Provide the (x, y) coordinate of the cell's center where the given text is located.  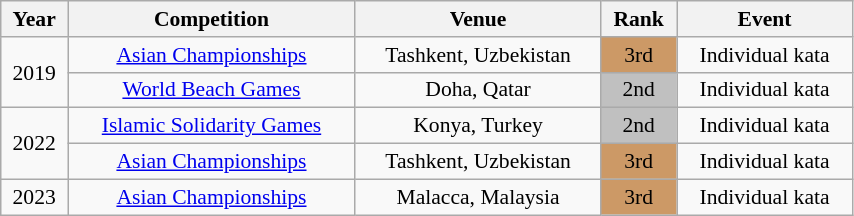
World Beach Games (212, 90)
Competition (212, 19)
Islamic Solidarity Games (212, 126)
2023 (34, 197)
Year (34, 19)
Venue (478, 19)
2022 (34, 144)
Malacca, Malaysia (478, 197)
Doha, Qatar (478, 90)
Konya, Turkey (478, 126)
2019 (34, 72)
Rank (639, 19)
Event (765, 19)
